Find where the given text appears and provide that cell's center as [x, y] coordinate. 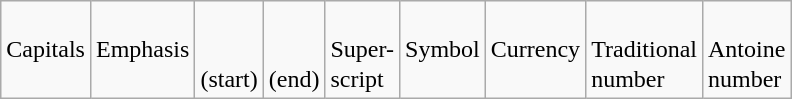
Symbol [443, 50]
Traditionalnumber [644, 50]
(start) [229, 50]
Antoinenumber [746, 50]
Super-script [362, 50]
(end) [294, 50]
Emphasis [142, 50]
Currency [535, 50]
Capitals [46, 50]
